Determine the (x, y) coordinate at the center of the cell enclosing the given text.  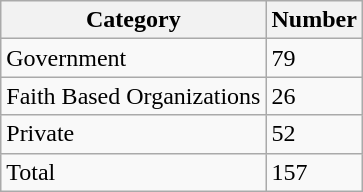
Government (134, 58)
26 (314, 96)
Number (314, 20)
Faith Based Organizations (134, 96)
Private (134, 134)
Total (134, 172)
79 (314, 58)
157 (314, 172)
Category (134, 20)
52 (314, 134)
